Return the (x, y) coordinate for the center point of the cell that contains the specified text.  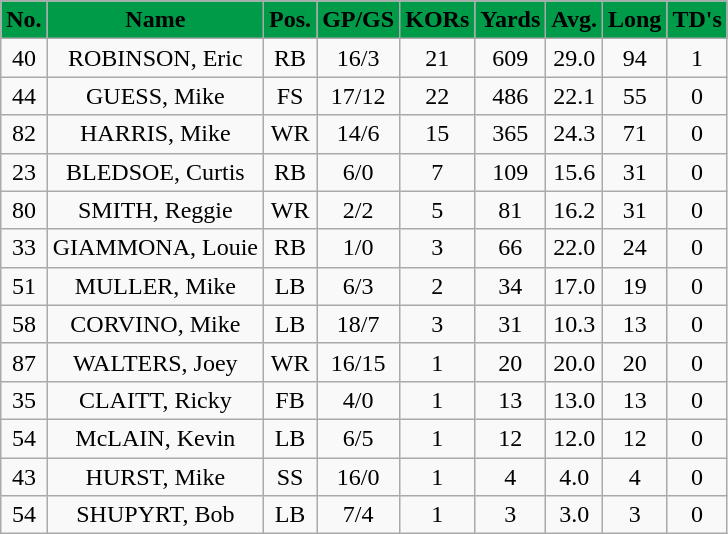
6/3 (358, 286)
3.0 (574, 515)
2 (438, 286)
16.2 (574, 210)
SS (290, 477)
16/15 (358, 362)
24 (634, 248)
McLAIN, Kevin (155, 438)
HARRIS, Mike (155, 134)
16/0 (358, 477)
12.0 (574, 438)
55 (634, 96)
4/0 (358, 400)
1/0 (358, 248)
81 (510, 210)
43 (24, 477)
15.6 (574, 172)
33 (24, 248)
17/12 (358, 96)
10.3 (574, 324)
WALTERS, Joey (155, 362)
22 (438, 96)
14/6 (358, 134)
16/3 (358, 58)
KORs (438, 20)
94 (634, 58)
23 (24, 172)
7 (438, 172)
2/2 (358, 210)
71 (634, 134)
HURST, Mike (155, 477)
21 (438, 58)
82 (24, 134)
109 (510, 172)
609 (510, 58)
Long (634, 20)
40 (24, 58)
51 (24, 286)
CLAITT, Ricky (155, 400)
66 (510, 248)
19 (634, 286)
Avg. (574, 20)
5 (438, 210)
4.0 (574, 477)
34 (510, 286)
7/4 (358, 515)
FB (290, 400)
15 (438, 134)
6/5 (358, 438)
Name (155, 20)
Yards (510, 20)
TD's (697, 20)
29.0 (574, 58)
486 (510, 96)
365 (510, 134)
80 (24, 210)
17.0 (574, 286)
GIAMMONA, Louie (155, 248)
SHUPYRT, Bob (155, 515)
20.0 (574, 362)
44 (24, 96)
CORVINO, Mike (155, 324)
GUESS, Mike (155, 96)
18/7 (358, 324)
BLEDSOE, Curtis (155, 172)
24.3 (574, 134)
No. (24, 20)
58 (24, 324)
6/0 (358, 172)
22.0 (574, 248)
22.1 (574, 96)
87 (24, 362)
MULLER, Mike (155, 286)
Pos. (290, 20)
SMITH, Reggie (155, 210)
35 (24, 400)
FS (290, 96)
ROBINSON, Eric (155, 58)
GP/GS (358, 20)
13.0 (574, 400)
